Pinpoint the cell where the given text exists, returning its [x, y] midpoint coordinate. 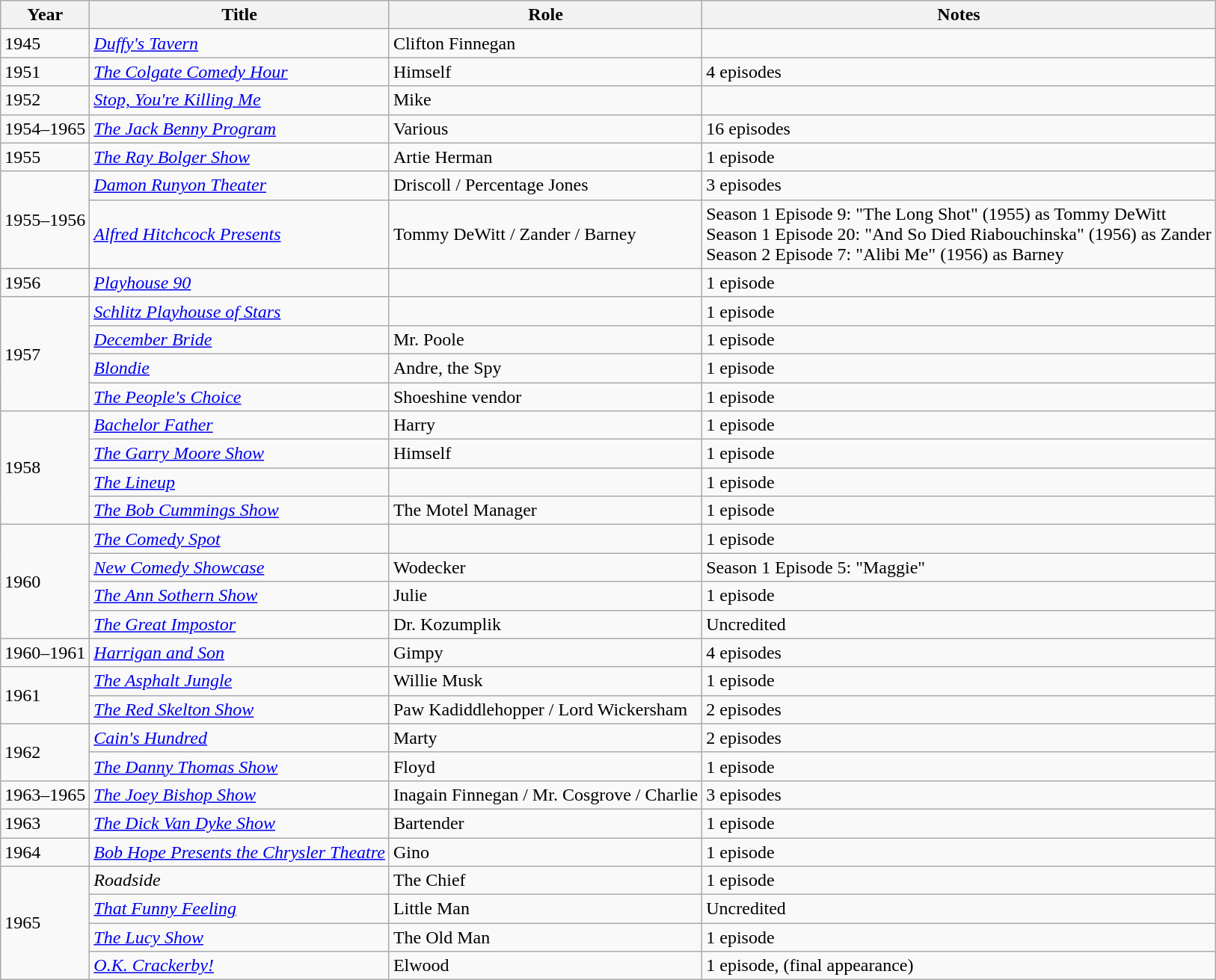
1965 [45, 923]
Mr. Poole [545, 339]
Alfred Hitchcock Presents [239, 234]
Gino [545, 851]
O.K. Crackerby! [239, 966]
Marty [545, 738]
Harry [545, 425]
Wodecker [545, 567]
16 episodes [959, 129]
The Colgate Comedy Hour [239, 72]
The Chief [545, 881]
The Danny Thomas Show [239, 766]
Schlitz Playhouse of Stars [239, 311]
1962 [45, 752]
The Garry Moore Show [239, 454]
New Comedy Showcase [239, 567]
Various [545, 129]
Bob Hope Presents the Chrysler Theatre [239, 851]
The Ray Bolger Show [239, 157]
Year [45, 15]
1957 [45, 354]
1956 [45, 283]
Andre, the Spy [545, 368]
The People's Choice [239, 397]
The Old Man [545, 937]
The Joey Bishop Show [239, 795]
The Lineup [239, 482]
1952 [45, 100]
Shoeshine vendor [545, 397]
Stop, You're Killing Me [239, 100]
Paw Kadiddlehopper / Lord Wickersham [545, 709]
1951 [45, 72]
Julie [545, 596]
1963–1965 [45, 795]
Notes [959, 15]
The Dick Van Dyke Show [239, 823]
The Bob Cummings Show [239, 511]
Mike [545, 100]
The Comedy Spot [239, 539]
The Great Impostor [239, 624]
Driscoll / Percentage Jones [545, 185]
Dr. Kozumplik [545, 624]
Elwood [545, 966]
Inagain Finnegan / Mr. Cosgrove / Charlie [545, 795]
Clifton Finnegan [545, 43]
Title [239, 15]
Floyd [545, 766]
1961 [45, 695]
1945 [45, 43]
Artie Herman [545, 157]
1958 [45, 468]
Cain's Hundred [239, 738]
Tommy DeWitt / Zander / Barney [545, 234]
Bartender [545, 823]
Gimpy [545, 653]
The Red Skelton Show [239, 709]
Harrigan and Son [239, 653]
The Ann Sothern Show [239, 596]
Roadside [239, 881]
Bachelor Father [239, 425]
December Bride [239, 339]
1964 [45, 851]
1963 [45, 823]
Playhouse 90 [239, 283]
Duffy's Tavern [239, 43]
1954–1965 [45, 129]
Blondie [239, 368]
That Funny Feeling [239, 909]
The Jack Benny Program [239, 129]
1955–1956 [45, 220]
The Motel Manager [545, 511]
The Lucy Show [239, 937]
Willie Musk [545, 681]
Little Man [545, 909]
1960–1961 [45, 653]
The Asphalt Jungle [239, 681]
Role [545, 15]
1 episode, (final appearance) [959, 966]
1955 [45, 157]
Season 1 Episode 5: "Maggie" [959, 567]
1960 [45, 582]
Damon Runyon Theater [239, 185]
